Determine the [X, Y] coordinate at the center of the cell enclosing the given text.  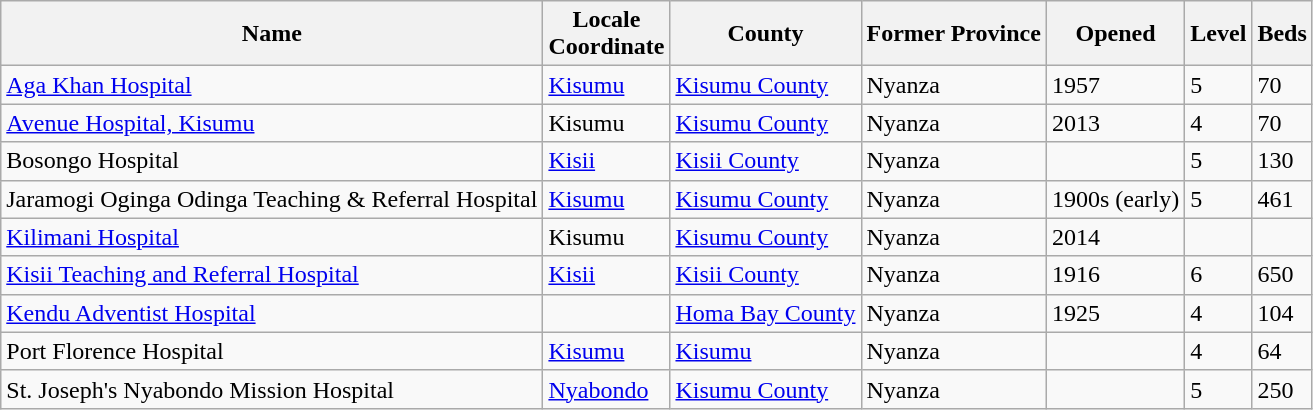
Kendu Adventist Hospital [272, 313]
Opened [1115, 34]
2014 [1115, 237]
250 [1282, 389]
130 [1282, 161]
Beds [1282, 34]
1925 [1115, 313]
Avenue Hospital, Kisumu [272, 123]
LocaleCoordinate [606, 34]
Homa Bay County [766, 313]
Name [272, 34]
650 [1282, 275]
461 [1282, 199]
Jaramogi Oginga Odinga Teaching & Referral Hospital [272, 199]
2013 [1115, 123]
St. Joseph's Nyabondo Mission Hospital [272, 389]
Bosongo Hospital [272, 161]
Former Province [954, 34]
Kilimani Hospital [272, 237]
County [766, 34]
Level [1218, 34]
104 [1282, 313]
Port Florence Hospital [272, 351]
1916 [1115, 275]
Kisii Teaching and Referral Hospital [272, 275]
6 [1218, 275]
Nyabondo [606, 389]
1957 [1115, 85]
1900s (early) [1115, 199]
64 [1282, 351]
Aga Khan Hospital [272, 85]
